Scan for the cell matching the given text and deliver its (x, y) coordinate at center. 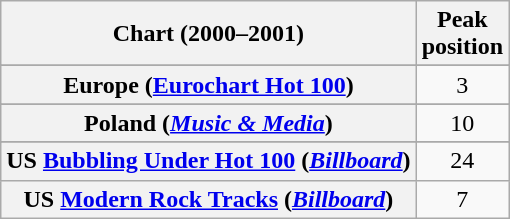
Europe (Eurochart Hot 100) (208, 85)
3 (462, 85)
US Bubbling Under Hot 100 (Billboard) (208, 161)
Chart (2000–2001) (208, 34)
10 (462, 123)
Peakposition (462, 34)
US Modern Rock Tracks (Billboard) (208, 199)
Poland (Music & Media) (208, 123)
24 (462, 161)
7 (462, 199)
